Find where the given text appears and provide that cell's center as (X, Y) coordinate. 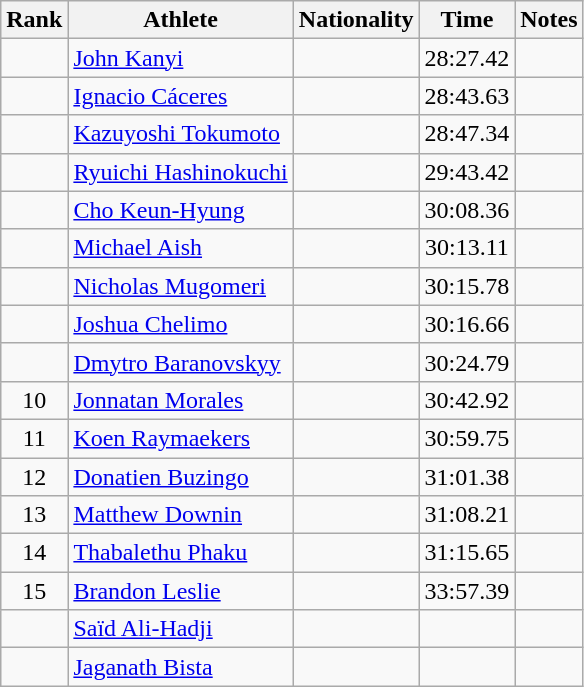
30:15.78 (467, 286)
31:01.38 (467, 477)
10 (34, 400)
Dmytro Baranovskyy (180, 362)
John Kanyi (180, 58)
Joshua Chelimo (180, 324)
30:13.11 (467, 248)
Kazuyoshi Tokumoto (180, 134)
28:27.42 (467, 58)
Ignacio Cáceres (180, 96)
Koen Raymaekers (180, 438)
29:43.42 (467, 172)
28:47.34 (467, 134)
Nationality (356, 20)
Nicholas Mugomeri (180, 286)
11 (34, 438)
Brandon Leslie (180, 591)
Cho Keun-Hyung (180, 210)
Time (467, 20)
Saïd Ali-Hadji (180, 629)
Athlete (180, 20)
Jaganath Bista (180, 667)
Jonnatan Morales (180, 400)
30:16.66 (467, 324)
12 (34, 477)
Thabalethu Phaku (180, 553)
Matthew Downin (180, 515)
33:57.39 (467, 591)
28:43.63 (467, 96)
30:42.92 (467, 400)
Michael Aish (180, 248)
Notes (549, 20)
13 (34, 515)
31:15.65 (467, 553)
Donatien Buzingo (180, 477)
30:08.36 (467, 210)
30:24.79 (467, 362)
31:08.21 (467, 515)
15 (34, 591)
30:59.75 (467, 438)
Ryuichi Hashinokuchi (180, 172)
Rank (34, 20)
14 (34, 553)
